Locate the cell with the specified text and output its (x, y) center coordinate. 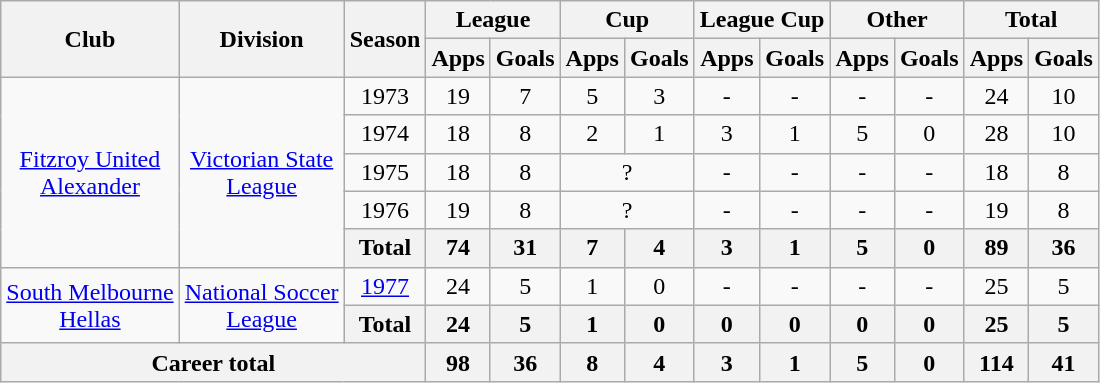
89 (996, 248)
74 (458, 248)
Fitzroy UnitedAlexander (90, 172)
Division (262, 39)
League Cup (762, 20)
Victorian StateLeague (262, 172)
41 (1064, 362)
National SoccerLeague (262, 305)
114 (996, 362)
98 (458, 362)
1976 (385, 210)
1977 (385, 286)
1973 (385, 96)
Career total (214, 362)
1974 (385, 134)
Club (90, 39)
31 (525, 248)
1975 (385, 172)
2 (592, 134)
South MelbourneHellas (90, 305)
28 (996, 134)
Cup (627, 20)
League (493, 20)
Other (897, 20)
Season (385, 39)
